Determine the [X, Y] coordinate at the center of the cell enclosing the given text.  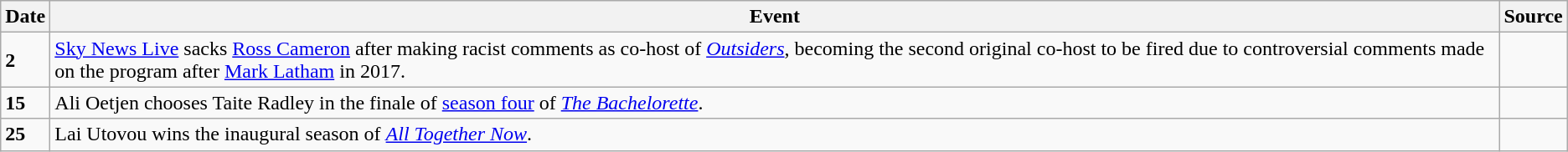
15 [25, 103]
Ali Oetjen chooses Taite Radley in the finale of season four of The Bachelorette. [775, 103]
Lai Utovou wins the inaugural season of All Together Now. [775, 134]
2 [25, 60]
25 [25, 134]
Source [1533, 17]
Date [25, 17]
Event [775, 17]
